Pinpoint the cell where the given text exists, returning its [X, Y] midpoint coordinate. 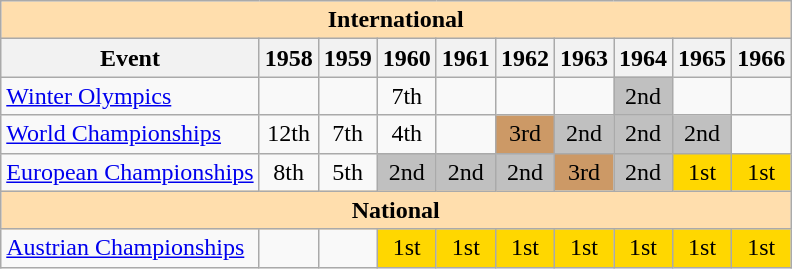
1965 [702, 58]
8th [288, 172]
1962 [524, 58]
Event [130, 58]
National [396, 210]
1958 [288, 58]
International [396, 20]
1959 [348, 58]
1966 [762, 58]
Austrian Championships [130, 248]
1961 [466, 58]
1963 [584, 58]
4th [406, 134]
Winter Olympics [130, 96]
1960 [406, 58]
World Championships [130, 134]
12th [288, 134]
5th [348, 172]
European Championships [130, 172]
1964 [644, 58]
